Detect which cell encompasses the target text, then output its [x, y] center coordinate. 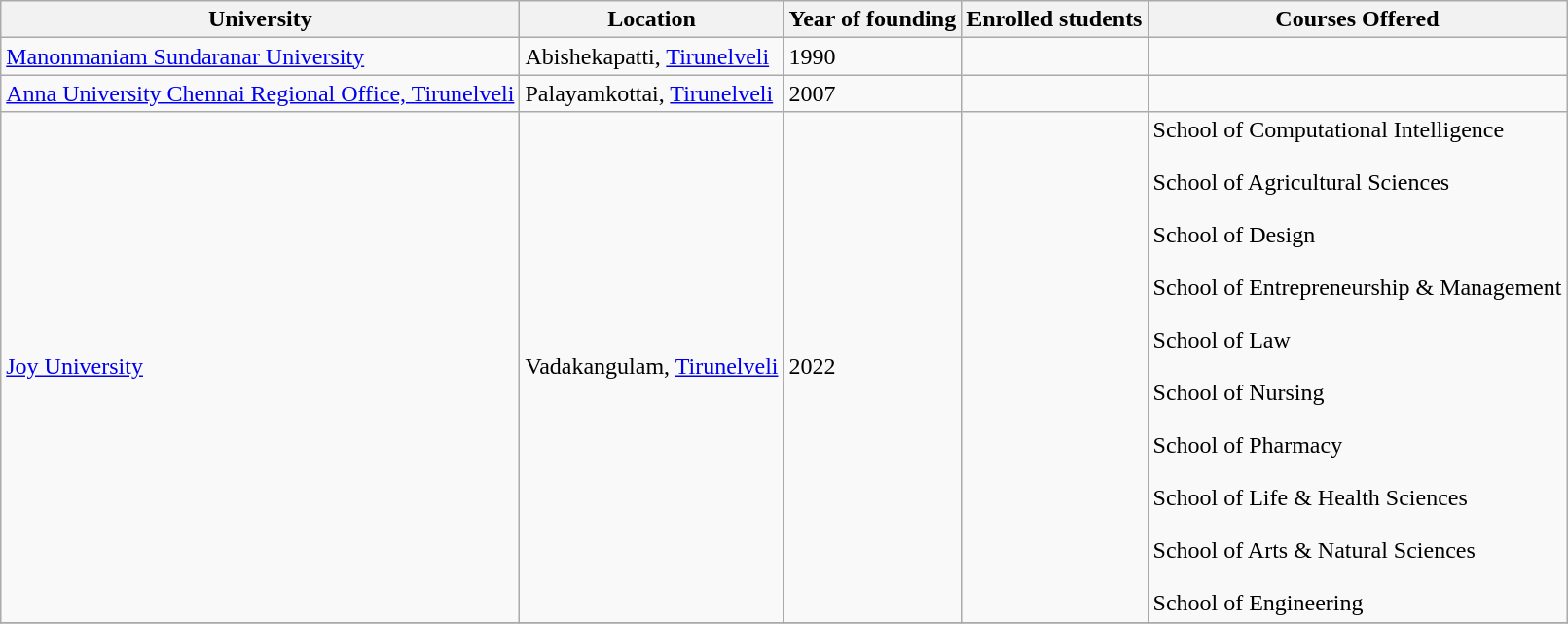
Enrolled students [1055, 19]
2007 [872, 93]
Joy University [261, 367]
1990 [872, 56]
Palayamkottai, Tirunelveli [652, 93]
Vadakangulam, Tirunelveli [652, 367]
Location [652, 19]
Abishekapatti, Tirunelveli [652, 56]
2022 [872, 367]
University [261, 19]
Manonmaniam Sundaranar University [261, 56]
Courses Offered [1357, 19]
Anna University Chennai Regional Office, Tirunelveli [261, 93]
Year of founding [872, 19]
